Pinpoint the cell where the given text exists, returning its [X, Y] midpoint coordinate. 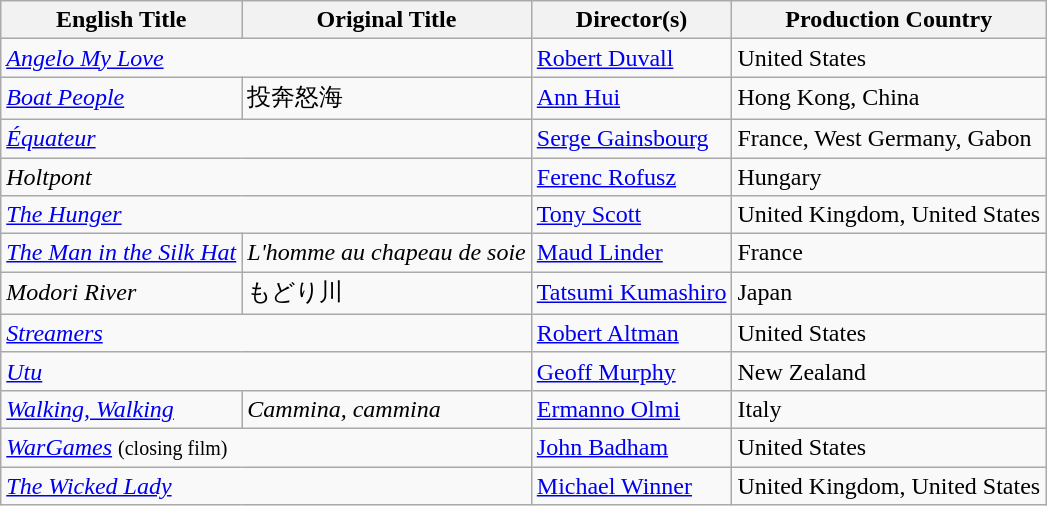
Hong Kong, China [889, 98]
Director(s) [632, 20]
Geoff Murphy [632, 371]
Original Title [386, 20]
Robert Duvall [632, 58]
Walking, Walking [122, 409]
Utu [266, 371]
Streamers [266, 333]
Ferenc Rofusz [632, 177]
Angelo My Love [266, 58]
Cammina, cammina [386, 409]
Robert Altman [632, 333]
Boat People [122, 98]
France, West Germany, Gabon [889, 138]
Maud Linder [632, 253]
John Badham [632, 447]
Serge Gainsbourg [632, 138]
Production Country [889, 20]
Hungary [889, 177]
Modori River [122, 294]
Tony Scott [632, 215]
The Hunger [266, 215]
Holtpont [266, 177]
The Man in the Silk Hat [122, 253]
Ermanno Olmi [632, 409]
L'homme au chapeau de soie [386, 253]
もどり川 [386, 294]
投奔怒海 [386, 98]
Tatsumi Kumashiro [632, 294]
The Wicked Lady [266, 485]
WarGames (closing film) [266, 447]
Ann Hui [632, 98]
Équateur [266, 138]
France [889, 253]
New Zealand [889, 371]
English Title [122, 20]
Michael Winner [632, 485]
Japan [889, 294]
Italy [889, 409]
